Provide the [X, Y] coordinate of the cell's center where the given text is located.  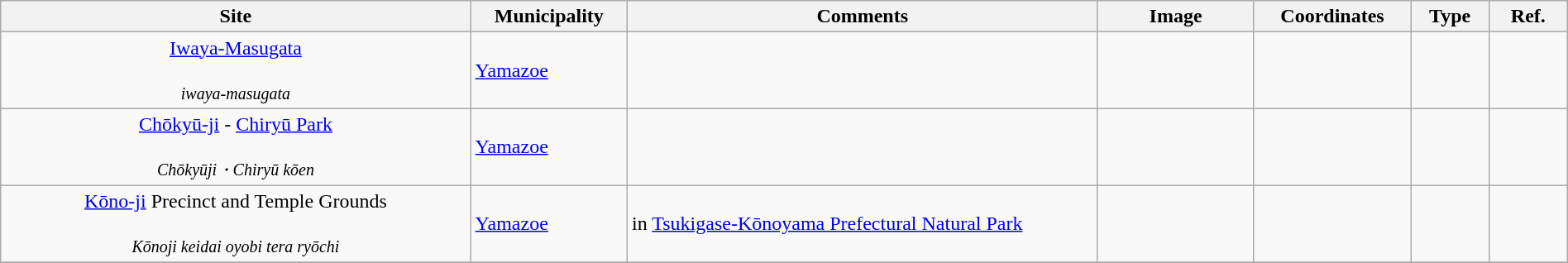
Type [1451, 17]
Iwaya-Masugataiwaya-masugata [236, 70]
Comments [863, 17]
Image [1176, 17]
in Tsukigase-Kōnoyama Prefectural Natural Park [863, 223]
Kōno-ji Precinct and Temple GroundsKōnoji keidai oyobi tera ryōchi [236, 223]
Ref. [1528, 17]
Municipality [549, 17]
Coordinates [1331, 17]
Chōkyū-ji - Chiryū ParkChōkyūji・Chiryū kōen [236, 147]
Site [236, 17]
